Pinpoint the cell where the given text exists, returning its [x, y] midpoint coordinate. 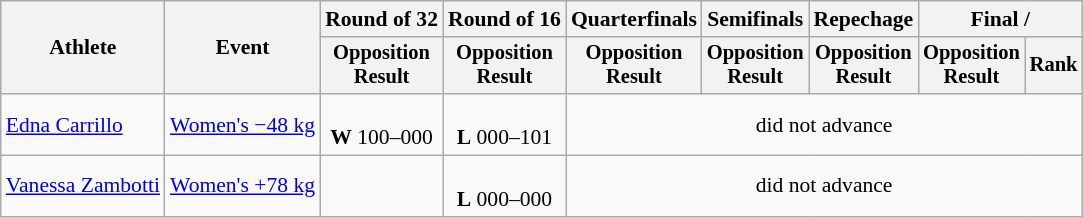
Repechage [863, 19]
L 000–101 [504, 124]
Rank [1054, 66]
Final / [1000, 19]
Athlete [83, 48]
L 000–000 [504, 186]
Quarterfinals [634, 19]
Event [242, 48]
Round of 16 [504, 19]
Semifinals [756, 19]
W 100–000 [382, 124]
Vanessa Zambotti [83, 186]
Round of 32 [382, 19]
Women's +78 kg [242, 186]
Edna Carrillo [83, 124]
Women's −48 kg [242, 124]
